Return the [X, Y] coordinate for the center point of the cell that contains the specified text.  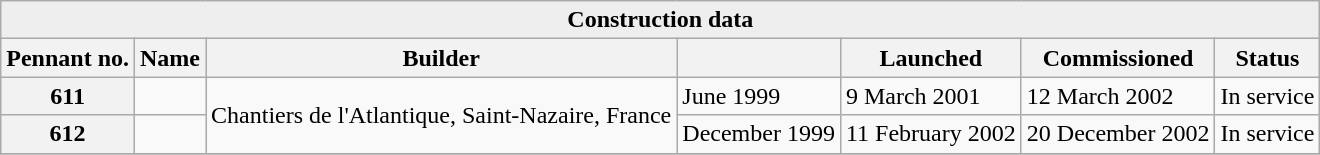
12 March 2002 [1118, 96]
9 March 2001 [930, 96]
20 December 2002 [1118, 134]
611 [68, 96]
Pennant no. [68, 58]
612 [68, 134]
Builder [442, 58]
Construction data [660, 20]
June 1999 [759, 96]
Chantiers de l'Atlantique, Saint-Nazaire, France [442, 115]
December 1999 [759, 134]
11 February 2002 [930, 134]
Status [1268, 58]
Name [170, 58]
Launched [930, 58]
Commissioned [1118, 58]
